Return (X, Y) of the center of cell containing provided text 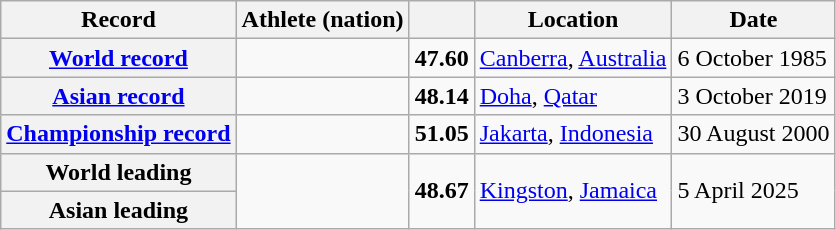
Date (754, 20)
48.67 (442, 191)
Doha, Qatar (573, 96)
47.60 (442, 58)
Jakarta, Indonesia (573, 134)
Canberra, Australia (573, 58)
6 October 1985 (754, 58)
World leading (118, 172)
Championship record (118, 134)
Record (118, 20)
Asian record (118, 96)
Location (573, 20)
Kingston, Jamaica (573, 191)
5 April 2025 (754, 191)
World record (118, 58)
Athlete (nation) (322, 20)
48.14 (442, 96)
51.05 (442, 134)
Asian leading (118, 210)
3 October 2019 (754, 96)
30 August 2000 (754, 134)
